Pinpoint the cell where the given text exists, returning its (X, Y) midpoint coordinate. 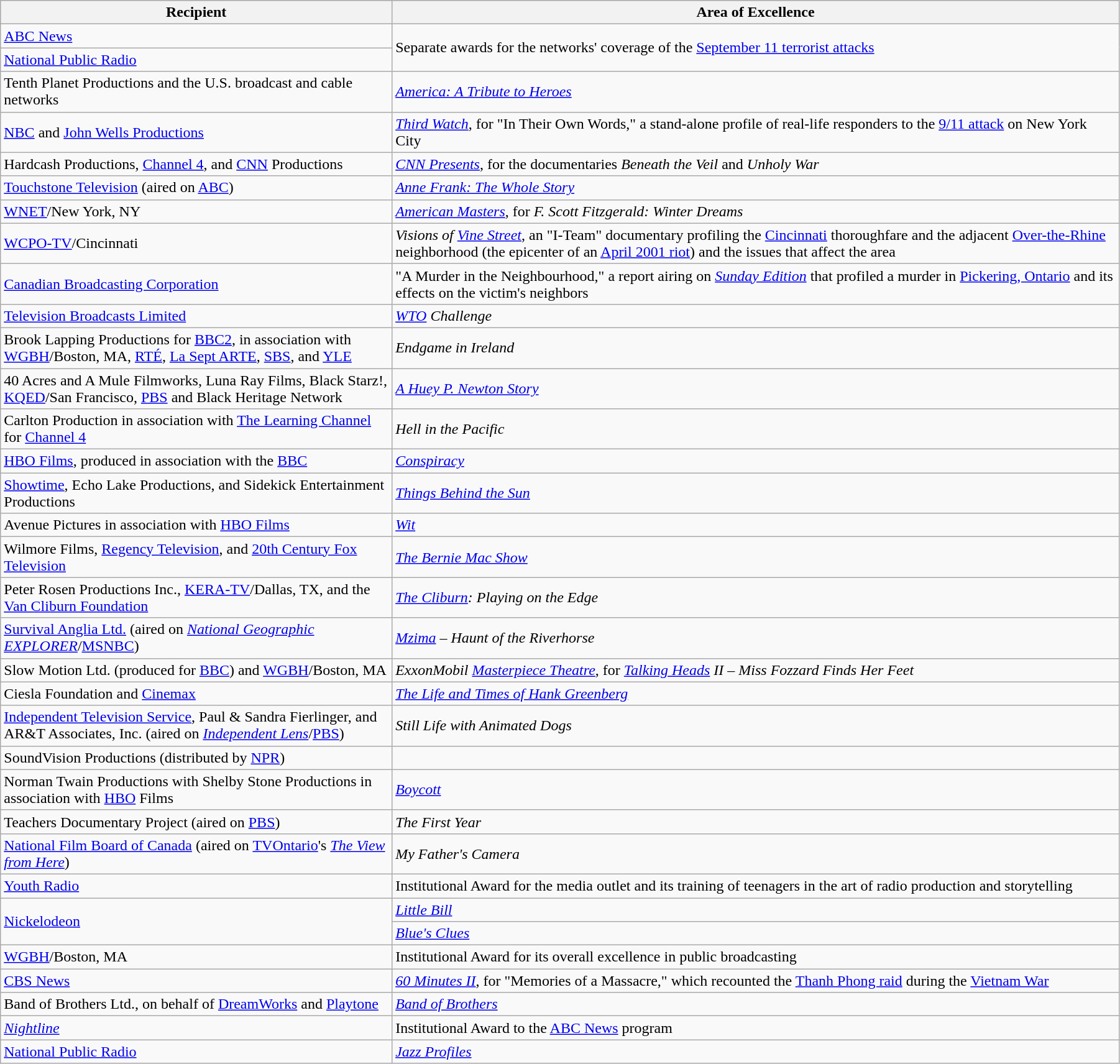
Norman Twain Productions with Shelby Stone Productions in association with HBO Films (196, 789)
HBO Films, produced in association with the BBC (196, 461)
The Life and Times of Hank Greenberg (756, 694)
Institutional Award for the media outlet and its training of teenagers in the art of radio production and storytelling (756, 886)
Endgame in Ireland (756, 348)
The First Year (756, 822)
Recipient (196, 12)
WCPO-TV/Cincinnati (196, 244)
Television Broadcasts Limited (196, 316)
Canadian Broadcasting Corporation (196, 283)
SoundVision Productions (distributed by NPR) (196, 758)
Brook Lapping Productions for BBC2, in association with WGBH/Boston, MA, RTÉ, La Sept ARTE, SBS, and YLE (196, 348)
Independent Television Service, Paul & Sandra Fierlinger, and AR&T Associates, Inc. (aired on Independent Lens/PBS) (196, 726)
Slow Motion Ltd. (produced for BBC) and WGBH/Boston, MA (196, 670)
Third Watch, for "In Their Own Words," a stand-alone profile of real-life responders to the 9/11 attack on New York City (756, 132)
The Bernie Mac Show (756, 557)
Avenue Pictures in association with HBO Films (196, 525)
Area of Excellence (756, 12)
WTO Challenge (756, 316)
America: A Tribute to Heroes (756, 92)
WGBH/Boston, MA (196, 957)
Separate awards for the networks' coverage of the September 11 terrorist attacks (756, 48)
ExxonMobil Masterpiece Theatre, for Talking Heads II – Miss Fozzard Finds Her Feet (756, 670)
My Father's Camera (756, 854)
Survival Anglia Ltd. (aired on National Geographic EXPLORER/MSNBC) (196, 638)
Jazz Profiles (756, 1052)
Band of Brothers Ltd., on behalf of DreamWorks and Playtone (196, 1004)
Blue's Clues (756, 933)
Wit (756, 525)
National Film Board of Canada (aired on TVOntario's The View from Here) (196, 854)
Anne Frank: The Whole Story (756, 188)
Youth Radio (196, 886)
Carlton Production in association with The Learning Channel for Channel 4 (196, 429)
WNET/New York, NY (196, 211)
Conspiracy (756, 461)
American Masters, for F. Scott Fitzgerald: Winter Dreams (756, 211)
The Cliburn: Playing on the Edge (756, 598)
Hell in the Pacific (756, 429)
Ciesla Foundation and Cinemax (196, 694)
Institutional Award for its overall excellence in public broadcasting (756, 957)
Still Life with Animated Dogs (756, 726)
A Huey P. Newton Story (756, 388)
40 Acres and A Mule Filmworks, Luna Ray Films, Black Starz!, KQED/San Francisco, PBS and Black Heritage Network (196, 388)
CBS News (196, 981)
Tenth Planet Productions and the U.S. broadcast and cable networks (196, 92)
NBC and John Wells Productions (196, 132)
Teachers Documentary Project (aired on PBS) (196, 822)
Mzima – Haunt of the Riverhorse (756, 638)
60 Minutes II, for "Memories of a Massacre," which recounted the Thanh Phong raid during the Vietnam War (756, 981)
Nightline (196, 1028)
Little Bill (756, 909)
Touchstone Television (aired on ABC) (196, 188)
Things Behind the Sun (756, 493)
Institutional Award to the ABC News program (756, 1028)
ABC News (196, 36)
Nickelodeon (196, 921)
CNN Presents, for the documentaries Beneath the Veil and Unholy War (756, 164)
Peter Rosen Productions Inc., KERA-TV/Dallas, TX, and the Van Cliburn Foundation (196, 598)
Boycott (756, 789)
Wilmore Films, Regency Television, and 20th Century Fox Television (196, 557)
Hardcash Productions, Channel 4, and CNN Productions (196, 164)
Showtime, Echo Lake Productions, and Sidekick Entertainment Productions (196, 493)
Band of Brothers (756, 1004)
